Search for the cell housing the specified text and yield its [X, Y] center coordinate. 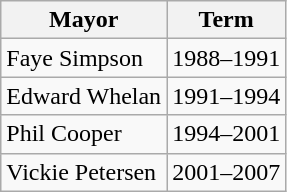
1991–1994 [226, 96]
Term [226, 20]
Faye Simpson [84, 58]
2001–2007 [226, 172]
Mayor [84, 20]
Vickie Petersen [84, 172]
Edward Whelan [84, 96]
Phil Cooper [84, 134]
1988–1991 [226, 58]
1994–2001 [226, 134]
